Output the [x, y] coordinate of the center of the cell containing the given text.  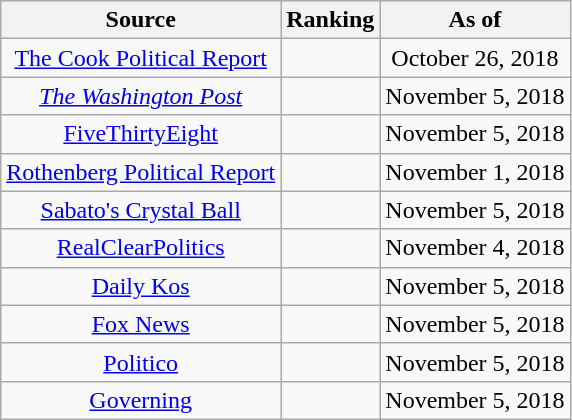
The Cook Political Report [141, 58]
As of [475, 20]
November 1, 2018 [475, 172]
Governing [141, 400]
RealClearPolitics [141, 248]
Rothenberg Political Report [141, 172]
Sabato's Crystal Ball [141, 210]
Daily Kos [141, 286]
Politico [141, 362]
November 4, 2018 [475, 248]
October 26, 2018 [475, 58]
Source [141, 20]
Fox News [141, 324]
Ranking [330, 20]
FiveThirtyEight [141, 134]
The Washington Post [141, 96]
